Return the (x, y) coordinate for the center point of the cell that contains the specified text.  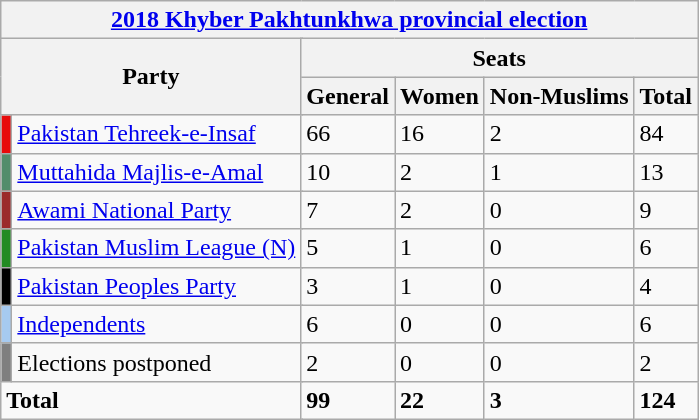
99 (348, 400)
Pakistan Muslim League (N) (156, 248)
Pakistan Tehreek-e-Insaf (156, 134)
Muttahida Majlis-e-Amal (156, 172)
13 (666, 172)
Pakistan Peoples Party (156, 286)
124 (666, 400)
10 (348, 172)
84 (666, 134)
General (348, 96)
22 (440, 400)
9 (666, 210)
Awami National Party (156, 210)
Seats (500, 58)
2018 Khyber Pakhtunkhwa provincial election (350, 20)
Party (151, 77)
66 (348, 134)
Elections postponed (156, 362)
7 (348, 210)
Non-Muslims (559, 96)
16 (440, 134)
4 (666, 286)
Independents (156, 324)
5 (348, 248)
Women (440, 96)
